Search for the cell housing the specified text and yield its [x, y] center coordinate. 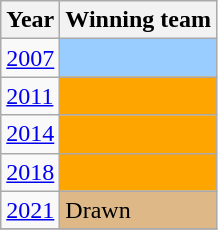
Winning team [138, 20]
Drawn [138, 210]
2007 [30, 58]
2011 [30, 96]
2014 [30, 134]
Year [30, 20]
2021 [30, 210]
2018 [30, 172]
